Return (x, y) of the center of cell containing provided text 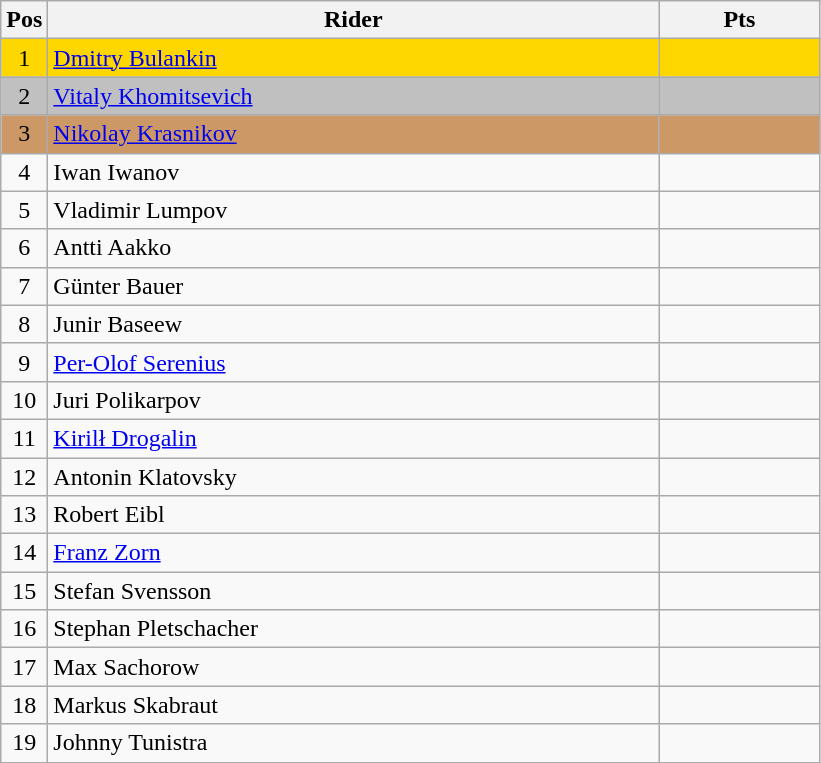
10 (24, 400)
Iwan Iwanov (354, 172)
4 (24, 172)
Junir Baseew (354, 324)
15 (24, 591)
Antonin Klatovsky (354, 477)
16 (24, 629)
Vladimir Lumpov (354, 210)
Rider (354, 20)
Antti Aakko (354, 248)
14 (24, 553)
Per-Olof Serenius (354, 362)
Johnny Tunistra (354, 743)
1 (24, 58)
19 (24, 743)
9 (24, 362)
Vitaly Khomitsevich (354, 96)
Pos (24, 20)
11 (24, 438)
12 (24, 477)
Juri Polikarpov (354, 400)
8 (24, 324)
7 (24, 286)
Günter Bauer (354, 286)
18 (24, 705)
3 (24, 134)
Dmitry Bulankin (354, 58)
Franz Zorn (354, 553)
Stephan Pletschacher (354, 629)
Max Sachorow (354, 667)
17 (24, 667)
Robert Eibl (354, 515)
5 (24, 210)
Kirilł Drogalin (354, 438)
6 (24, 248)
Nikolay Krasnikov (354, 134)
Stefan Svensson (354, 591)
Pts (740, 20)
13 (24, 515)
2 (24, 96)
Markus Skabraut (354, 705)
